Capture the cell that displays the provided text and extract its [x, y] central coordinate. 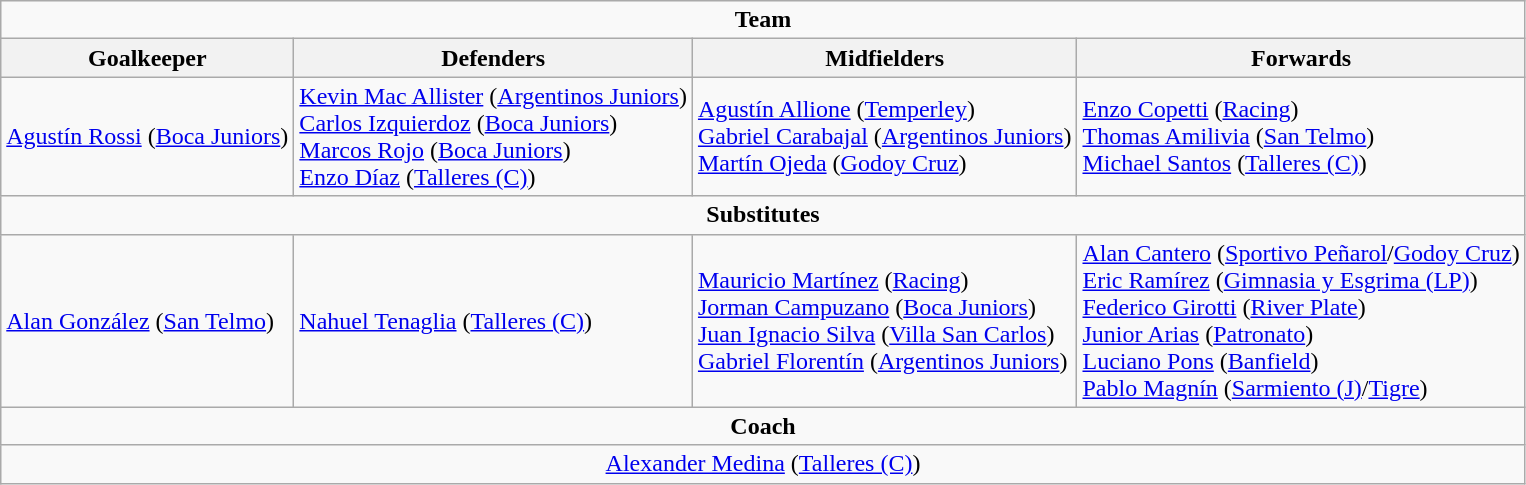
Nahuel Tenaglia (Talleres (C)) [494, 320]
Enzo Copetti (Racing)Thomas Amilivia (San Telmo)Michael Santos (Talleres (C)) [1301, 136]
Midfielders [884, 58]
Forwards [1301, 58]
Goalkeeper [148, 58]
Alan González (San Telmo) [148, 320]
Team [764, 20]
Defenders [494, 58]
Agustín Allione (Temperley)Gabriel Carabajal (Argentinos Juniors)Martín Ojeda (Godoy Cruz) [884, 136]
Agustín Rossi (Boca Juniors) [148, 136]
Kevin Mac Allister (Argentinos Juniors)Carlos Izquierdoz (Boca Juniors)Marcos Rojo (Boca Juniors)Enzo Díaz (Talleres (C)) [494, 136]
Coach [764, 426]
Substitutes [764, 215]
Mauricio Martínez (Racing)Jorman Campuzano (Boca Juniors)Juan Ignacio Silva (Villa San Carlos)Gabriel Florentín (Argentinos Juniors) [884, 320]
Alexander Medina (Talleres (C)) [764, 464]
